Extract the [X, Y] coordinate from the center of the cell holding the provided text.  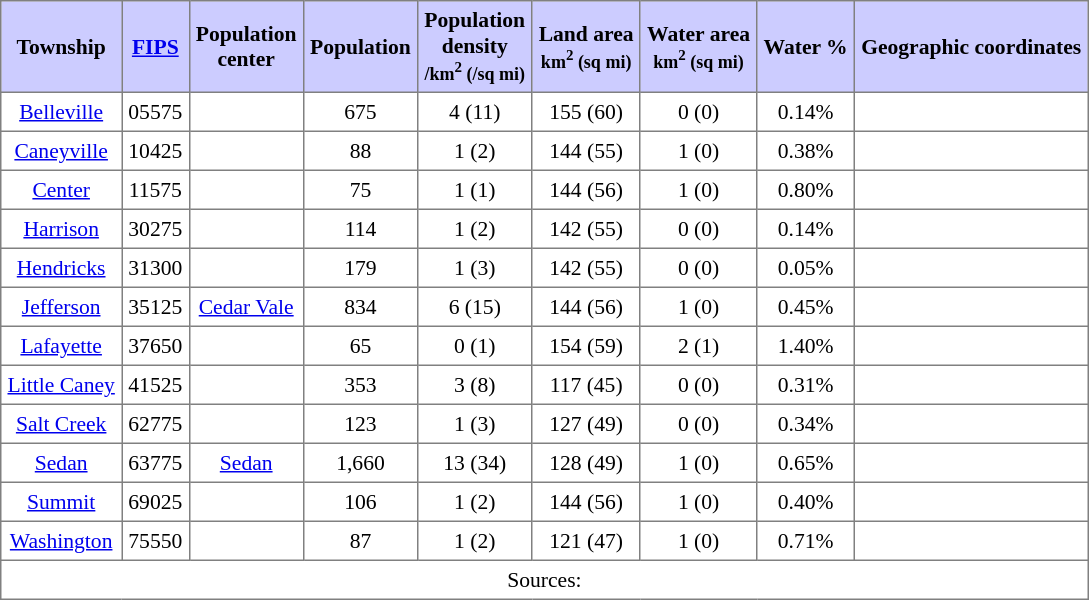
6 (15) [475, 306]
1 (1) [475, 190]
0.31% [806, 384]
121 (47) [586, 540]
75550 [156, 540]
114 [360, 228]
Populationdensity/km2 (/sq mi) [475, 47]
05575 [156, 112]
88 [360, 150]
1.40% [806, 346]
13 (34) [475, 462]
4 (11) [475, 112]
0.34% [806, 424]
Sources: [544, 580]
30275 [156, 228]
155 (60) [586, 112]
353 [360, 384]
117 (45) [586, 384]
87 [360, 540]
62775 [156, 424]
35125 [156, 306]
Geographic coordinates [971, 47]
834 [360, 306]
675 [360, 112]
Cedar Vale [246, 306]
0.05% [806, 268]
69025 [156, 502]
Washington [62, 540]
Center [62, 190]
11575 [156, 190]
Township [62, 47]
FIPS [156, 47]
0.45% [806, 306]
0.40% [806, 502]
106 [360, 502]
128 (49) [586, 462]
Hendricks [62, 268]
127 (49) [586, 424]
0.38% [806, 150]
Summit [62, 502]
Population [360, 47]
Populationcenter [246, 47]
65 [360, 346]
0 (1) [475, 346]
63775 [156, 462]
179 [360, 268]
3 (8) [475, 384]
Lafayette [62, 346]
2 (1) [698, 346]
31300 [156, 268]
Belleville [62, 112]
75 [360, 190]
37650 [156, 346]
0.65% [806, 462]
0.71% [806, 540]
Water areakm2 (sq mi) [698, 47]
123 [360, 424]
1,660 [360, 462]
Jefferson [62, 306]
Caneyville [62, 150]
0.80% [806, 190]
Land areakm2 (sq mi) [586, 47]
41525 [156, 384]
Harrison [62, 228]
10425 [156, 150]
154 (59) [586, 346]
Water % [806, 47]
Salt Creek [62, 424]
144 (55) [586, 150]
Little Caney [62, 384]
